Determine the [X, Y] coordinate at the center of the cell enclosing the given text.  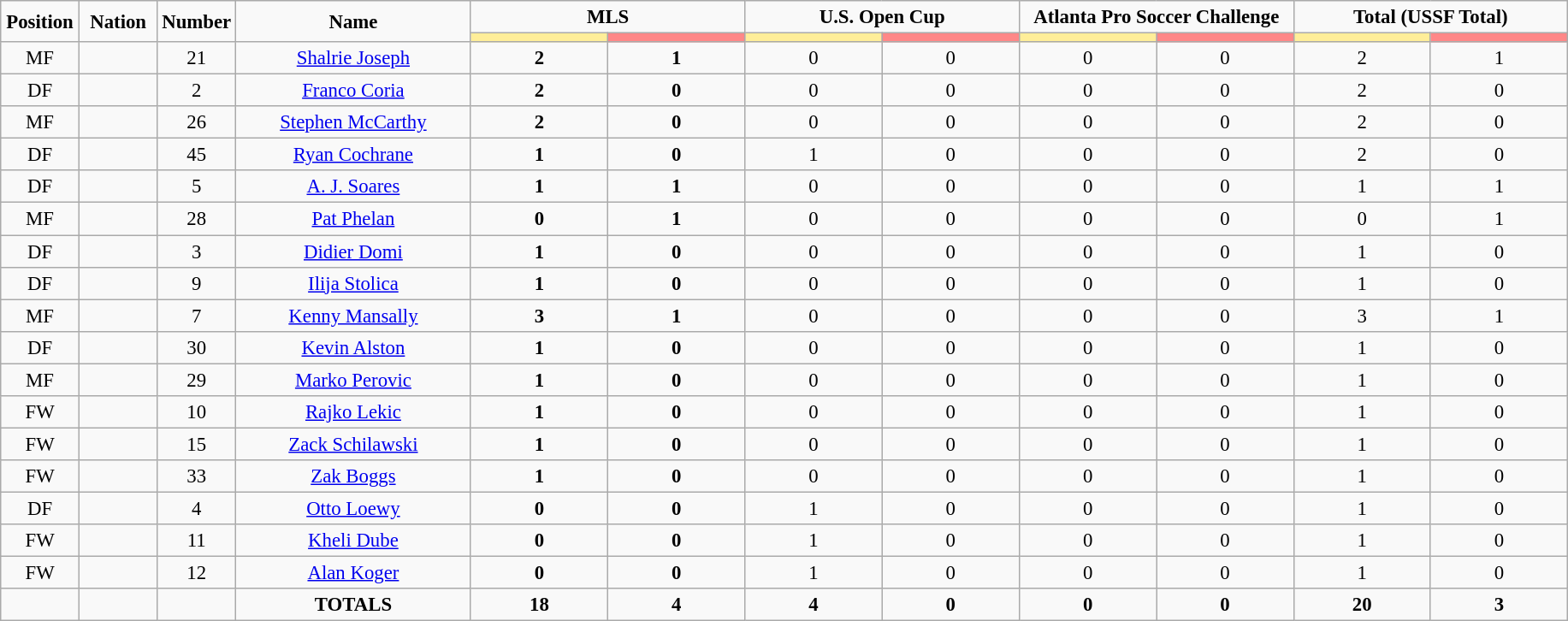
29 [197, 380]
28 [197, 219]
U.S. Open Cup [883, 17]
5 [197, 187]
Kevin Alston [354, 347]
Name [354, 21]
Zak Boggs [354, 476]
Kheli Dube [354, 541]
Marko Perovic [354, 380]
Zack Schilawski [354, 444]
Nation [118, 21]
Shalrie Joseph [354, 58]
26 [197, 122]
30 [197, 347]
21 [197, 58]
10 [197, 412]
7 [197, 316]
Position [40, 21]
Alan Koger [354, 573]
18 [539, 605]
Pat Phelan [354, 219]
Atlanta Pro Soccer Challenge [1157, 17]
11 [197, 541]
45 [197, 155]
20 [1362, 605]
Didier Domi [354, 251]
Kenny Mansally [354, 316]
Ilija Stolica [354, 283]
Stephen McCarthy [354, 122]
Otto Loewy [354, 508]
Rajko Lekic [354, 412]
MLS [607, 17]
Number [197, 21]
A. J. Soares [354, 187]
33 [197, 476]
TOTALS [354, 605]
9 [197, 283]
12 [197, 573]
Ryan Cochrane [354, 155]
Franco Coria [354, 91]
15 [197, 444]
Total (USSF Total) [1430, 17]
